Return [X, Y] of the center of cell containing provided text 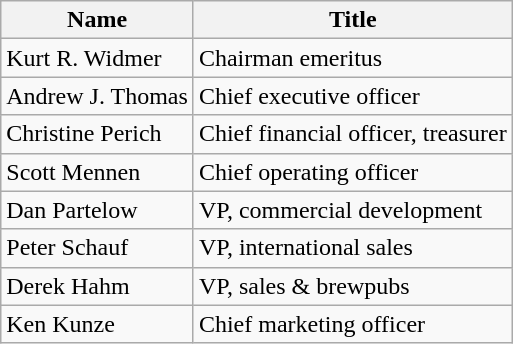
Ken Kunze [98, 324]
Name [98, 20]
Peter Schauf [98, 248]
Dan Partelow [98, 210]
Andrew J. Thomas [98, 96]
Chief marketing officer [352, 324]
Title [352, 20]
Chairman emeritus [352, 58]
Chief financial officer, treasurer [352, 134]
VP, international sales [352, 248]
Chief operating officer [352, 172]
Kurt R. Widmer [98, 58]
Derek Hahm [98, 286]
VP, sales & brewpubs [352, 286]
Scott Mennen [98, 172]
Christine Perich [98, 134]
VP, commercial development [352, 210]
Chief executive officer [352, 96]
